Search for the cell housing the specified text and yield its [x, y] center coordinate. 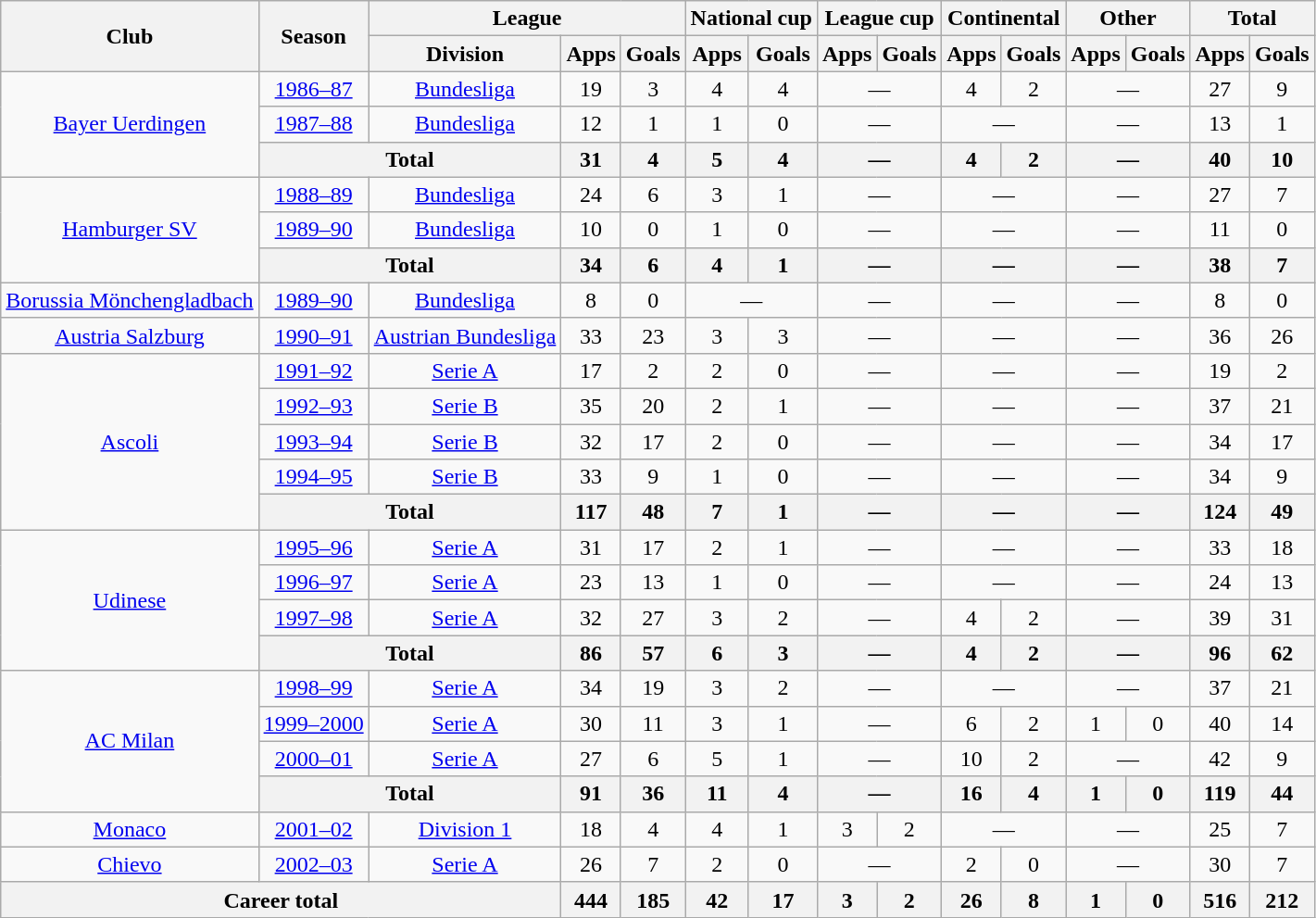
35 [591, 406]
25 [1220, 829]
124 [1220, 512]
League cup [879, 19]
444 [591, 899]
AC Milan [130, 741]
62 [1282, 653]
Austrian Bundesliga [465, 335]
86 [591, 653]
57 [653, 653]
Continental [1004, 19]
1986–87 [313, 89]
1987–88 [313, 124]
38 [1220, 265]
1990–91 [313, 335]
2000–01 [313, 759]
1993–94 [313, 442]
96 [1220, 653]
48 [653, 512]
39 [1220, 618]
Ascoli [130, 441]
Hamburger SV [130, 230]
1994–95 [313, 477]
2002–03 [313, 864]
Career total [282, 899]
Austria Salzburg [130, 335]
Division [465, 54]
1996–97 [313, 583]
Season [313, 36]
Udinese [130, 600]
1999–2000 [313, 723]
12 [591, 124]
1991–92 [313, 371]
Bayer Uerdingen [130, 124]
14 [1282, 723]
49 [1282, 512]
Chievo [130, 864]
Other [1128, 19]
1997–98 [313, 618]
Division 1 [465, 829]
National cup [751, 19]
185 [653, 899]
16 [971, 794]
Monaco [130, 829]
91 [591, 794]
1995–96 [313, 547]
2001–02 [313, 829]
516 [1220, 899]
119 [1220, 794]
1998–99 [313, 688]
Club [130, 36]
20 [653, 406]
1992–93 [313, 406]
1988–89 [313, 195]
117 [591, 512]
212 [1282, 899]
44 [1282, 794]
Borussia Mönchengladbach [130, 300]
League [527, 19]
